Scan for the cell matching the given text and deliver its [X, Y] coordinate at center. 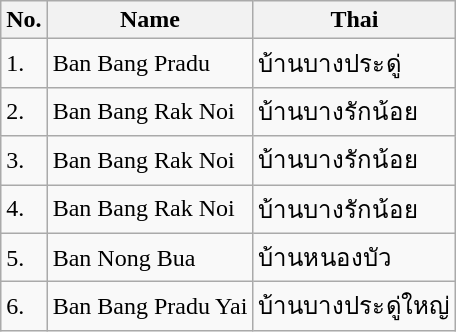
6. [24, 306]
Ban Nong Bua [150, 258]
2. [24, 112]
4. [24, 208]
Thai [354, 20]
Ban Bang Pradu [150, 64]
Ban Bang Pradu Yai [150, 306]
5. [24, 258]
No. [24, 20]
3. [24, 160]
บ้านบางประดู่ใหญ่ [354, 306]
Name [150, 20]
บ้านบางประดู่ [354, 64]
1. [24, 64]
บ้านหนองบัว [354, 258]
